Return the [X, Y] coordinate for the center point of the cell that contains the specified text.  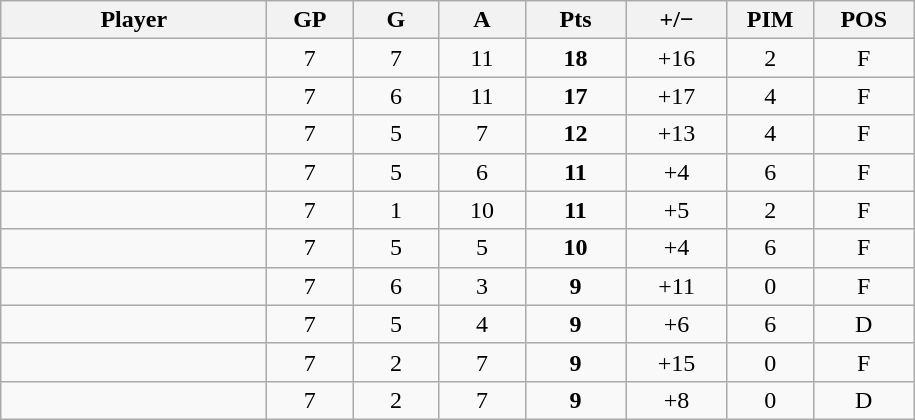
+/− [676, 20]
+5 [676, 210]
PIM [770, 20]
GP [310, 20]
+16 [676, 58]
12 [576, 134]
1 [396, 210]
18 [576, 58]
Player [134, 20]
G [396, 20]
Pts [576, 20]
A [482, 20]
+6 [676, 324]
17 [576, 96]
+13 [676, 134]
POS [864, 20]
+17 [676, 96]
+8 [676, 400]
+11 [676, 286]
3 [482, 286]
+15 [676, 362]
